Pinpoint the cell where the given text exists, returning its [x, y] midpoint coordinate. 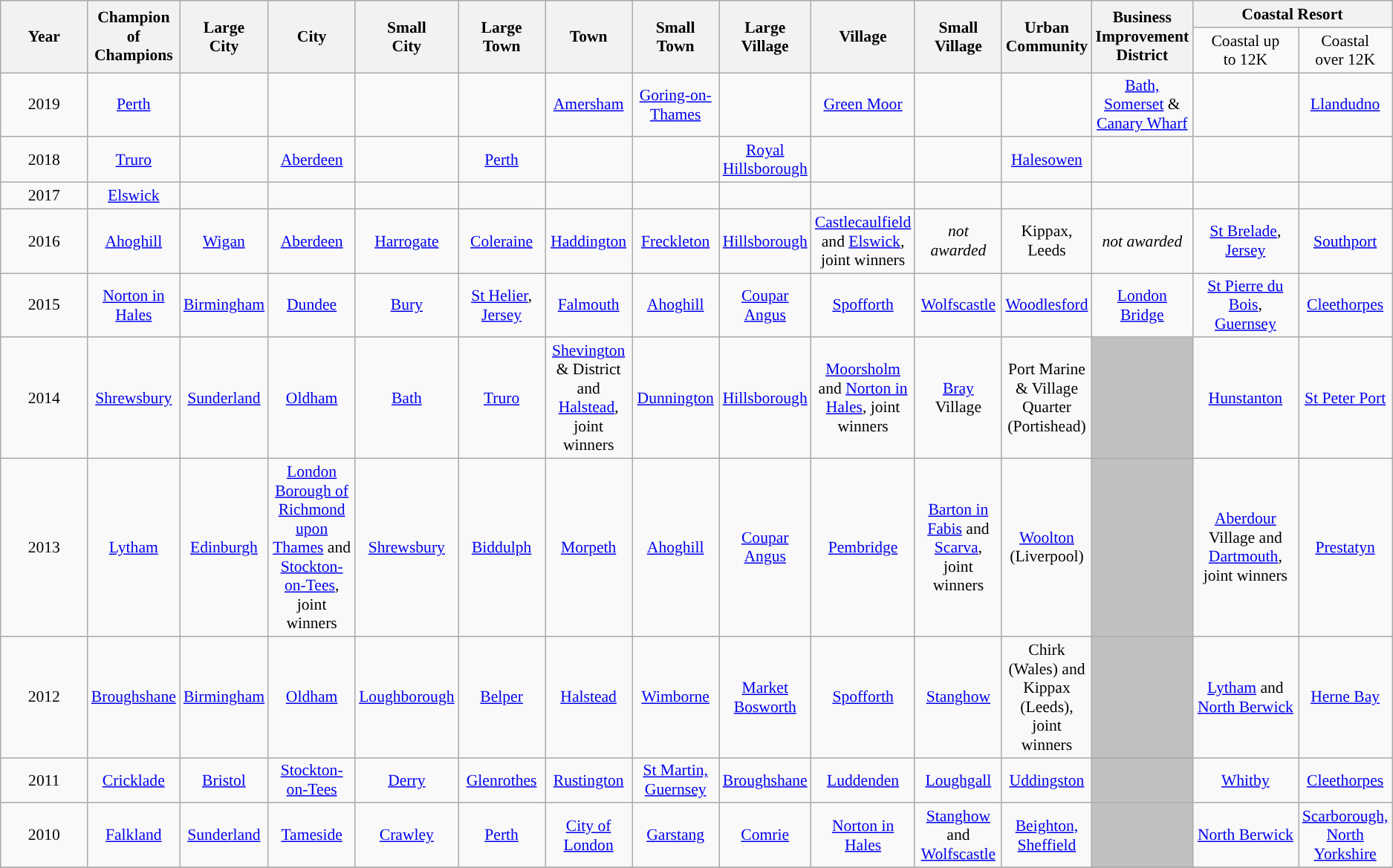
Comrie [765, 836]
Port Marine & Village Quarter (Portishead) [1046, 398]
Coastal over 12K [1345, 50]
Rustington [588, 780]
Green Moor [863, 105]
Champion of Champions [134, 37]
Herne Bay [1345, 696]
Royal Hillsborough [765, 160]
Woolton (Liverpool) [1046, 548]
Falmouth [588, 306]
Biddulph [502, 548]
Kippax, Leeds [1046, 241]
2013 [45, 548]
Shevington & District and Halstead, joint winners [588, 398]
Freckleton [676, 241]
Stockton-on-Tees [312, 780]
Glenrothes [502, 780]
LargeCity [224, 37]
Halesowen [1046, 160]
Luddenden [863, 780]
Scarborough, North Yorkshire [1345, 836]
Halstead [588, 696]
St Pierre du Bois, Guernsey [1245, 306]
Pembridge [863, 548]
2015 [45, 306]
Uddingston [1046, 780]
Morpeth [588, 548]
Southport [1345, 241]
2017 [45, 196]
Barton in Fabis and Scarva, joint winners [958, 548]
UrbanCommunity [1046, 37]
London Bridge [1143, 306]
St Helier, Jersey [502, 306]
Cricklade [134, 780]
2010 [45, 836]
Loughgall [958, 780]
LargeTown [502, 37]
Coastal Resort [1293, 14]
Dundee [312, 306]
Year [45, 37]
North Berwick [1245, 836]
Woodlesford [1046, 306]
Elswick [134, 196]
LargeVillage [765, 37]
Hunstanton [1245, 398]
Dunnington [676, 398]
St Peter Port [1345, 398]
Wigan [224, 241]
Llandudno [1345, 105]
London Borough of Richmond upon Thames and Stockton-on-Tees,joint winners [312, 548]
Harrogate [406, 241]
Aberdour Village and Dartmouth, joint winners [1245, 548]
Garstang [676, 836]
City of London [588, 836]
Prestatyn [1345, 548]
Bath [406, 398]
Goring-on-Thames [676, 105]
Edinburgh [224, 548]
Chirk (Wales) and Kippax (Leeds), joint winners [1046, 696]
Castlecaulfield and Elswick, joint winners [863, 241]
Lytham [134, 548]
Town [588, 37]
Derry [406, 780]
Loughborough [406, 696]
Belper [502, 696]
Crawley [406, 836]
2014 [45, 398]
Lytham and North Berwick [1245, 696]
2018 [45, 160]
Business Improvement District [1143, 37]
Bristol [224, 780]
Stanghow and Wolfscastle [958, 836]
Bury [406, 306]
Falkland [134, 836]
Tameside [312, 836]
Bray Village [958, 398]
City [312, 37]
Wolfscastle [958, 306]
2011 [45, 780]
Whitby [1245, 780]
Village [863, 37]
St Brelade, Jersey [1245, 241]
SmallVillage [958, 37]
2016 [45, 241]
Beighton, Sheffield [1046, 836]
Amersham [588, 105]
Coastal up to 12K [1245, 50]
Haddington [588, 241]
SmallTown [676, 37]
2012 [45, 696]
SmallCity [406, 37]
2019 [45, 105]
Coleraine [502, 241]
St Martin, Guernsey [676, 780]
Market Bosworth [765, 696]
Moorsholm and Norton in Hales, joint winners [863, 398]
Stanghow [958, 696]
Bath, Somerset & Canary Wharf [1143, 105]
Wimborne [676, 696]
